Locate the cell with the specified text and output its [x, y] center coordinate. 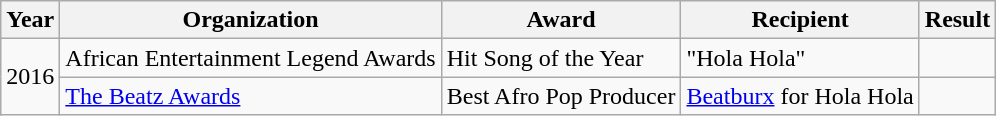
African Entertainment Legend Awards [250, 58]
Organization [250, 20]
Result [957, 20]
Beatburx for Hola Hola [800, 96]
Hit Song of the Year [561, 58]
Award [561, 20]
Recipient [800, 20]
The Beatz Awards [250, 96]
Best Afro Pop Producer [561, 96]
Year [30, 20]
"Hola Hola" [800, 58]
2016 [30, 77]
